Provide the [X, Y] coordinate of the cell's center where the given text is located.  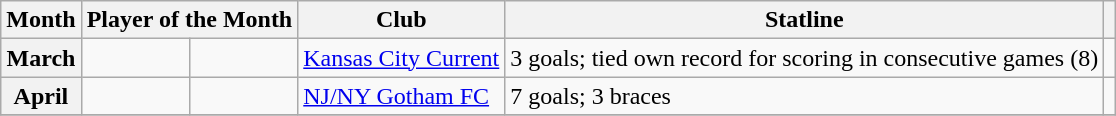
Club [402, 20]
April [41, 96]
March [41, 58]
Month [41, 20]
Kansas City Current [402, 58]
Player of the Month [190, 20]
Statline [804, 20]
NJ/NY Gotham FC [402, 96]
3 goals; tied own record for scoring in consecutive games (8) [804, 58]
7 goals; 3 braces [804, 96]
